Determine the [X, Y] coordinate at the center of the cell enclosing the given text.  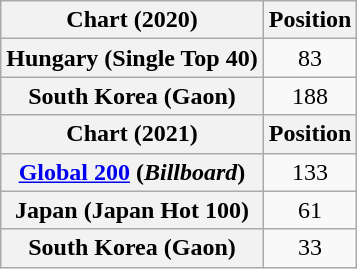
Hungary (Single Top 40) [132, 58]
188 [310, 96]
Chart (2021) [132, 134]
Japan (Japan Hot 100) [132, 210]
Chart (2020) [132, 20]
Global 200 (Billboard) [132, 172]
83 [310, 58]
133 [310, 172]
33 [310, 248]
61 [310, 210]
